Identify which cell holds the provided text, then report its [x, y] central coordinate. 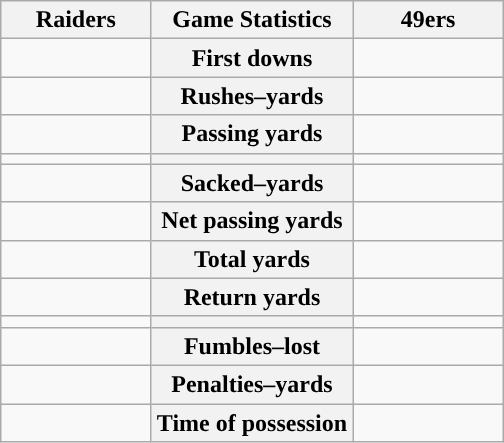
49ers [428, 20]
Penalties–yards [252, 384]
Passing yards [252, 134]
Total yards [252, 259]
Raiders [76, 20]
Fumbles–lost [252, 346]
Return yards [252, 297]
Time of possession [252, 423]
Rushes–yards [252, 96]
Sacked–yards [252, 183]
Net passing yards [252, 221]
First downs [252, 58]
Game Statistics [252, 20]
